Find where the given text appears and provide that cell's center as [x, y] coordinate. 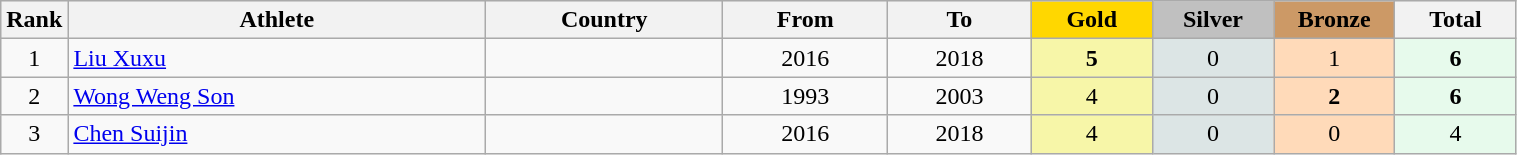
Rank [34, 20]
Silver [1212, 20]
From [806, 20]
2003 [960, 96]
5 [1092, 58]
Total [1456, 20]
Country [604, 20]
1993 [806, 96]
Liu Xuxu [277, 58]
To [960, 20]
Athlete [277, 20]
Gold [1092, 20]
Bronze [1334, 20]
Wong Weng Son [277, 96]
3 [34, 134]
Chen Suijin [277, 134]
